Output the (x, y) coordinate of the center of the cell containing the given text.  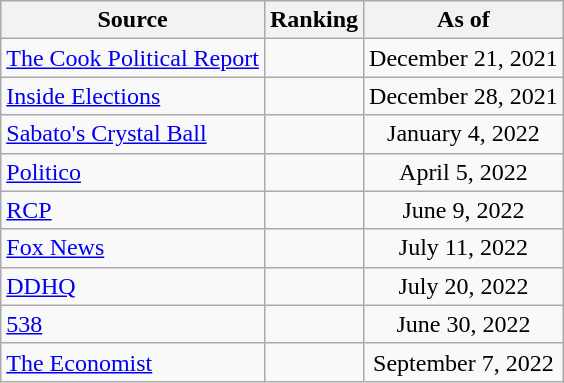
December 21, 2021 (464, 58)
July 20, 2022 (464, 286)
Source (133, 20)
April 5, 2022 (464, 172)
June 9, 2022 (464, 210)
RCP (133, 210)
Fox News (133, 248)
Sabato's Crystal Ball (133, 134)
January 4, 2022 (464, 134)
Ranking (314, 20)
The Cook Political Report (133, 58)
June 30, 2022 (464, 324)
Inside Elections (133, 96)
July 11, 2022 (464, 248)
DDHQ (133, 286)
The Economist (133, 362)
As of (464, 20)
December 28, 2021 (464, 96)
538 (133, 324)
Politico (133, 172)
September 7, 2022 (464, 362)
